For the text-containing cell, return its midpoint in [X, Y] coordinate format. 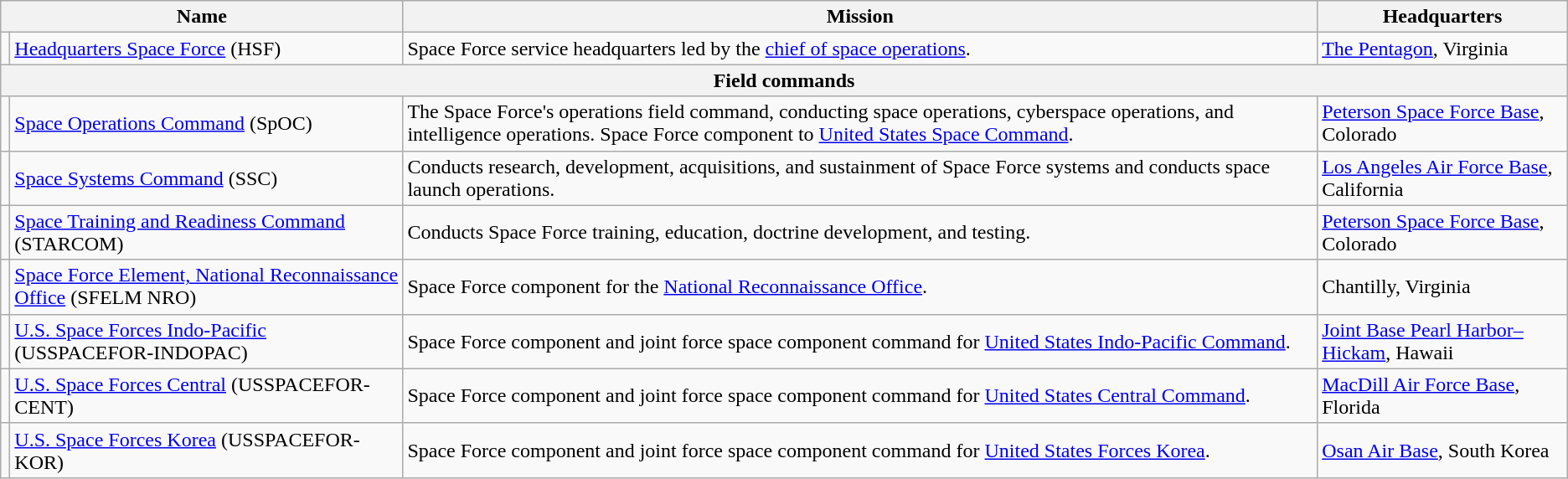
Los Angeles Air Force Base, California [1442, 178]
Conducts Space Force training, education, doctrine development, and testing. [860, 233]
Headquarters Space Force (HSF) [206, 49]
Osan Air Base, South Korea [1442, 451]
Space Operations Command (SpOC) [206, 124]
The Pentagon, Virginia [1442, 49]
U.S. Space Forces Central (USSPACEFOR-CENT) [206, 395]
Mission [860, 17]
Space Training and Readiness Command (STARCOM) [206, 233]
U.S. Space Forces Korea (USSPACEFOR-KOR) [206, 451]
Space Force Element, National Reconnaissance Office (SFELM NRO) [206, 286]
Space Force service headquarters led by the chief of space operations. [860, 49]
Space Force component and joint force space component command for United States Indo-Pacific Command. [860, 342]
Space Force component and joint force space component command for United States Forces Korea. [860, 451]
Conducts research, development, acquisitions, and sustainment of Space Force systems and conducts space launch operations. [860, 178]
Joint Base Pearl Harbor–Hickam, Hawaii [1442, 342]
Headquarters [1442, 17]
Space Force component for the National Reconnaissance Office. [860, 286]
U.S. Space Forces Indo-Pacific (USSPACEFOR-INDOPAC) [206, 342]
Chantilly, Virginia [1442, 286]
MacDill Air Force Base, Florida [1442, 395]
Field commands [784, 80]
Name [202, 17]
Space Systems Command (SSC) [206, 178]
Space Force component and joint force space component command for United States Central Command. [860, 395]
